Extract the (x, y) coordinate from the center of the cell holding the provided text.  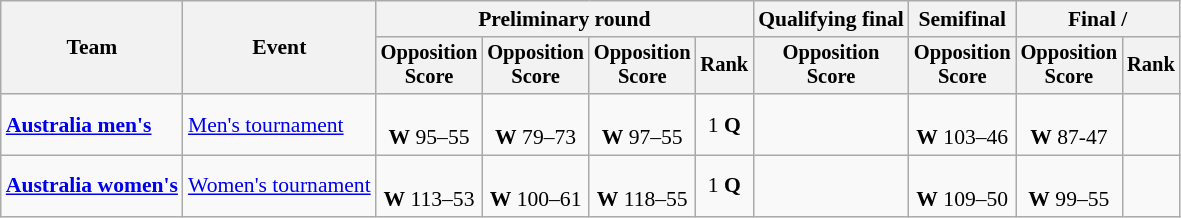
Australia women's (92, 186)
W 97–55 (642, 124)
Men's tournament (280, 124)
W 99–55 (1070, 186)
Event (280, 48)
W 103–46 (962, 124)
Women's tournament (280, 186)
Team (92, 48)
Semifinal (962, 19)
W 87-47 (1070, 124)
Australia men's (92, 124)
Qualifying final (831, 19)
Preliminary round (564, 19)
W 118–55 (642, 186)
W 100–61 (536, 186)
W 109–50 (962, 186)
W 79–73 (536, 124)
W 113–53 (430, 186)
Final / (1098, 19)
W 95–55 (430, 124)
